Capture the cell that displays the provided text and extract its [X, Y] central coordinate. 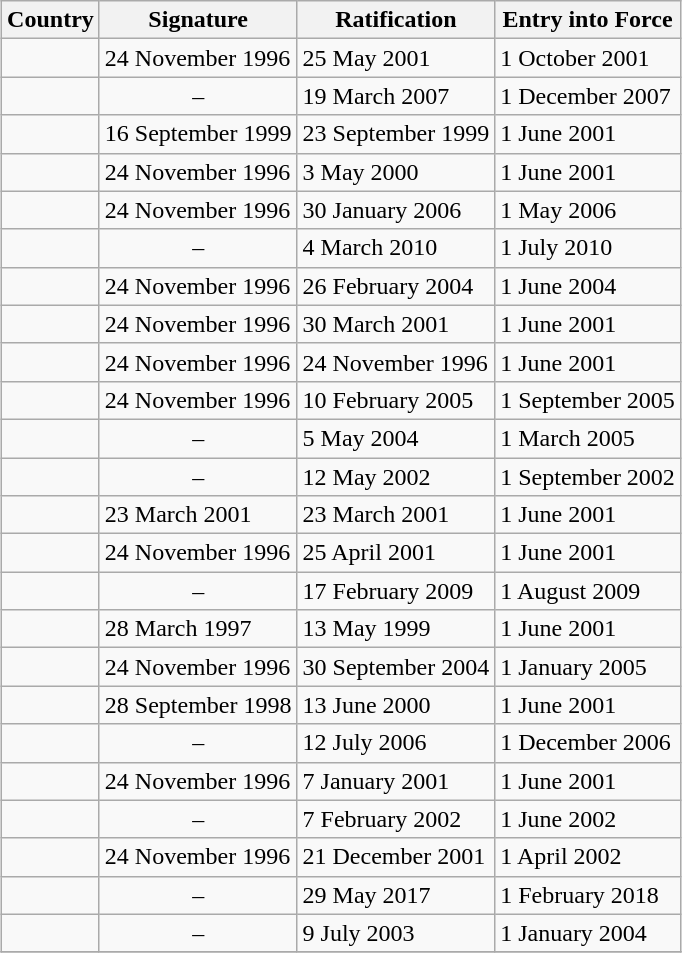
1 June 2004 [588, 286]
25 April 2001 [396, 553]
26 February 2004 [396, 286]
1 July 2010 [588, 248]
28 March 1997 [198, 629]
Ratification [396, 20]
23 September 1999 [396, 134]
4 March 2010 [396, 248]
5 May 2004 [396, 438]
1 December 2007 [588, 96]
17 February 2009 [396, 591]
21 December 2001 [396, 857]
3 May 2000 [396, 172]
30 March 2001 [396, 324]
Entry into Force [588, 20]
1 December 2006 [588, 743]
7 January 2001 [396, 781]
19 March 2007 [396, 96]
1 April 2002 [588, 857]
29 May 2017 [396, 895]
1 October 2001 [588, 58]
10 February 2005 [396, 400]
13 May 1999 [396, 629]
1 January 2004 [588, 933]
28 September 1998 [198, 705]
1 May 2006 [588, 210]
Country [51, 20]
16 September 1999 [198, 134]
1 August 2009 [588, 591]
13 June 2000 [396, 705]
1 September 2002 [588, 477]
12 July 2006 [396, 743]
1 September 2005 [588, 400]
25 May 2001 [396, 58]
9 July 2003 [396, 933]
Signature [198, 20]
30 January 2006 [396, 210]
1 March 2005 [588, 438]
1 June 2002 [588, 819]
7 February 2002 [396, 819]
1 February 2018 [588, 895]
12 May 2002 [396, 477]
1 January 2005 [588, 667]
30 September 2004 [396, 667]
